Find where the given text appears and provide that cell's center as [x, y] coordinate. 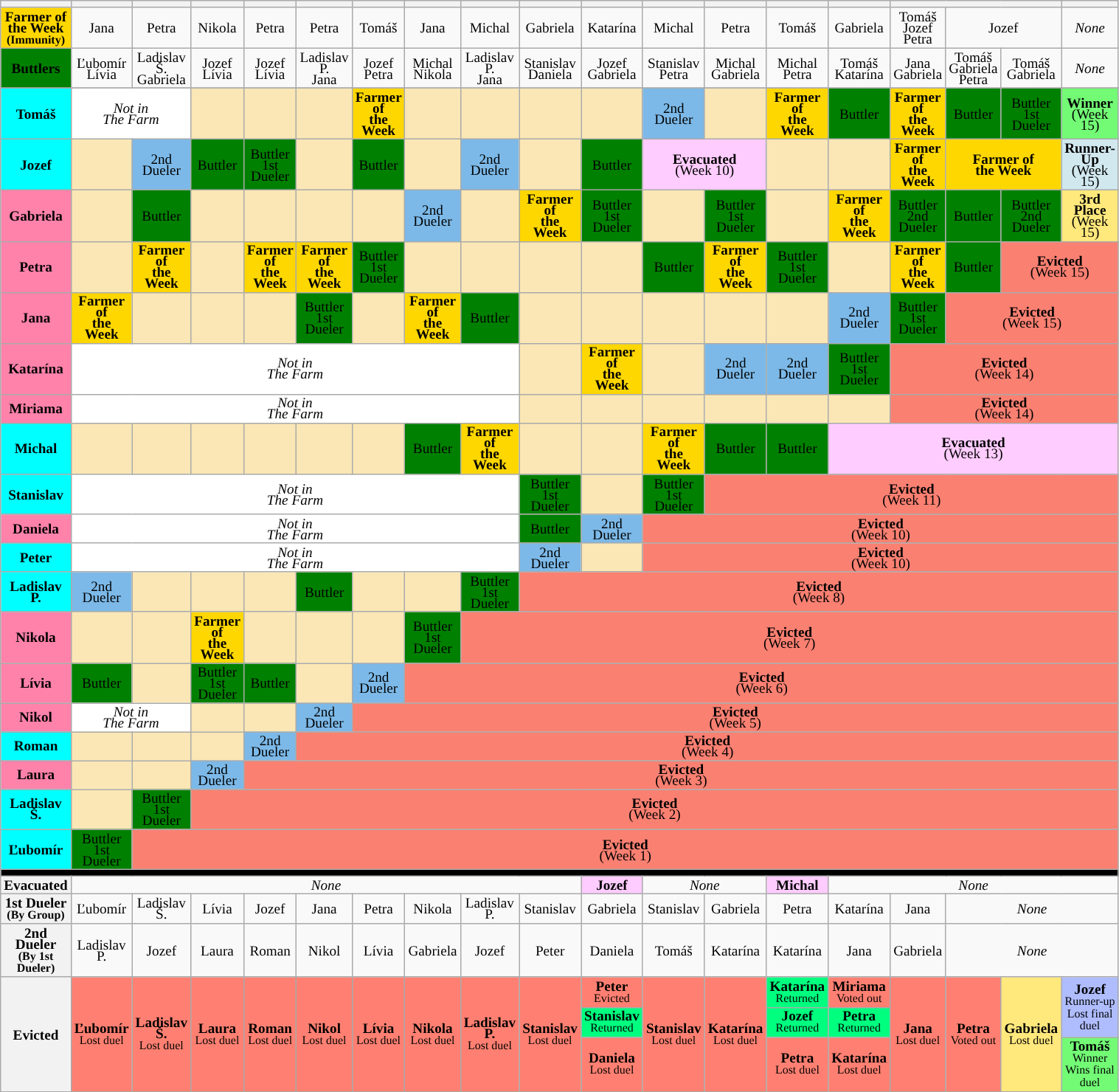
MiriamaVoted out [859, 992]
NikolaLost duel [432, 1034]
Evicted (Week 5) [735, 717]
Evicted (Week 8) [819, 592]
LauraLost duel [218, 1034]
JozefRunner-upLost final duel [1090, 1006]
StanislavPetra [673, 68]
TomášKatarína [859, 68]
LíviaLost duel [378, 1034]
Runner-Up (Week 15) [1090, 165]
MichalGabriela [735, 68]
TomášWinnerWins final duel [1090, 1064]
Evicted (Week 6) [762, 682]
Evicted (Week 4) [707, 747]
MichalPetra [797, 68]
Ladislav Š.Gabriela [162, 68]
DanielaLost duel [612, 1064]
PeterEvicted [612, 992]
GabrielaLost duel [1031, 1034]
Winner (Week 15) [1090, 114]
Ladislav Š.Lost duel [162, 1034]
Ladislav P.Lost duel [490, 1034]
ĽubomírLost duel [102, 1034]
Farmer of the Week(Immunity) [36, 28]
Evacuated (Week 10) [704, 165]
RomanLost duel [270, 1034]
Evicted (Week 1) [626, 849]
TomášJozefPetra [918, 28]
ĽubomírLívia [102, 68]
Buttlers [36, 68]
JozefPetra [378, 68]
Miriama [36, 409]
PetraLost duel [797, 1064]
2nd Dueler(By 1st Dueler) [36, 950]
JozefGabriela [612, 68]
JozefReturned [797, 1023]
MichalNikola [432, 68]
JanaGabriela [918, 68]
TomášGabrielaPetra [974, 68]
3rd Place (Week 15) [1090, 215]
PetraVoted out [974, 1034]
PetraReturned [859, 1023]
Evicted (Week 2) [655, 809]
Evicted (Week 11) [912, 494]
1st Dueler(By Group) [36, 909]
Evicted (Week 7) [789, 637]
StanislavDaniela [550, 68]
Evicted [36, 1034]
TomášGabriela [1031, 68]
JanaLost duel [918, 1034]
Evacuated (Week 13) [974, 449]
Evacuated [36, 885]
NikolLost duel [325, 1034]
StanislavReturned [612, 1023]
KatarínaReturned [797, 992]
Evicted (Week 3) [681, 775]
